Extract the (x, y) coordinate from the center of the cell holding the provided text.  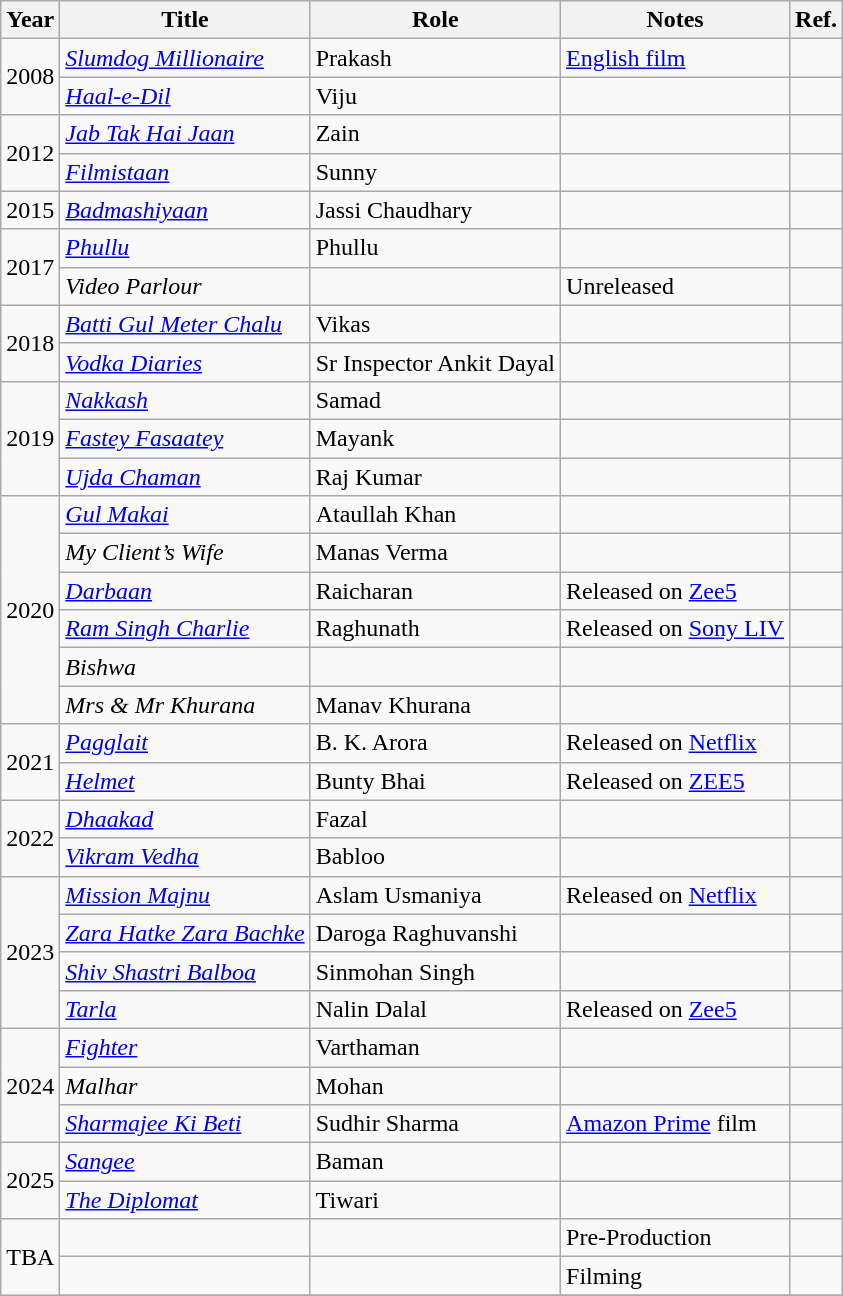
2012 (30, 153)
2018 (30, 343)
Daroga Raghuvanshi (435, 933)
Slumdog Millionaire (185, 58)
Tarla (185, 1009)
Raghunath (435, 629)
Malhar (185, 1085)
Notes (676, 20)
Filming (676, 1276)
Ataullah Khan (435, 515)
Released on ZEE5 (676, 781)
2025 (30, 1181)
Sharmajee Ki Beti (185, 1124)
Raj Kumar (435, 477)
Unreleased (676, 286)
2017 (30, 267)
Viju (435, 96)
Badmashiyaan (185, 210)
Jassi Chaudhary (435, 210)
Prakash (435, 58)
My Client’s Wife (185, 553)
Shiv Shastri Balboa (185, 971)
Mayank (435, 438)
Baman (435, 1162)
Pre-Production (676, 1238)
Ujda Chaman (185, 477)
Tiwari (435, 1200)
Video Parlour (185, 286)
Babloo (435, 857)
Gul Makai (185, 515)
Nakkash (185, 400)
Vikas (435, 324)
Aslam Usmaniya (435, 895)
Nalin Dalal (435, 1009)
Varthaman (435, 1047)
Haal-e-Dil (185, 96)
Dhaakad (185, 819)
Filmistaan (185, 172)
Darbaan (185, 591)
Helmet (185, 781)
Mission Majnu (185, 895)
Vodka Diaries (185, 362)
Ref. (816, 20)
TBA (30, 1257)
Released on Sony LIV (676, 629)
Fighter (185, 1047)
Samad (435, 400)
Title (185, 20)
The Diplomat (185, 1200)
Batti Gul Meter Chalu (185, 324)
Fastey Fasaatey (185, 438)
Mrs & Mr Khurana (185, 705)
Jab Tak Hai Jaan (185, 134)
Amazon Prime film (676, 1124)
2022 (30, 838)
2019 (30, 438)
Zara Hatke Zara Bachke (185, 933)
Raicharan (435, 591)
B. K. Arora (435, 743)
2021 (30, 762)
Pagglait (185, 743)
2020 (30, 610)
Sudhir Sharma (435, 1124)
Sunny (435, 172)
2024 (30, 1085)
2008 (30, 77)
Year (30, 20)
Sangee (185, 1162)
Fazal (435, 819)
Vikram Vedha (185, 857)
Zain (435, 134)
Mohan (435, 1085)
2015 (30, 210)
English film (676, 58)
2023 (30, 952)
Sinmohan Singh (435, 971)
Manas Verma (435, 553)
Bunty Bhai (435, 781)
Sr Inspector Ankit Dayal (435, 362)
Ram Singh Charlie (185, 629)
Role (435, 20)
Bishwa (185, 667)
Manav Khurana (435, 705)
